Pinpoint the cell where the given text exists, returning its [x, y] midpoint coordinate. 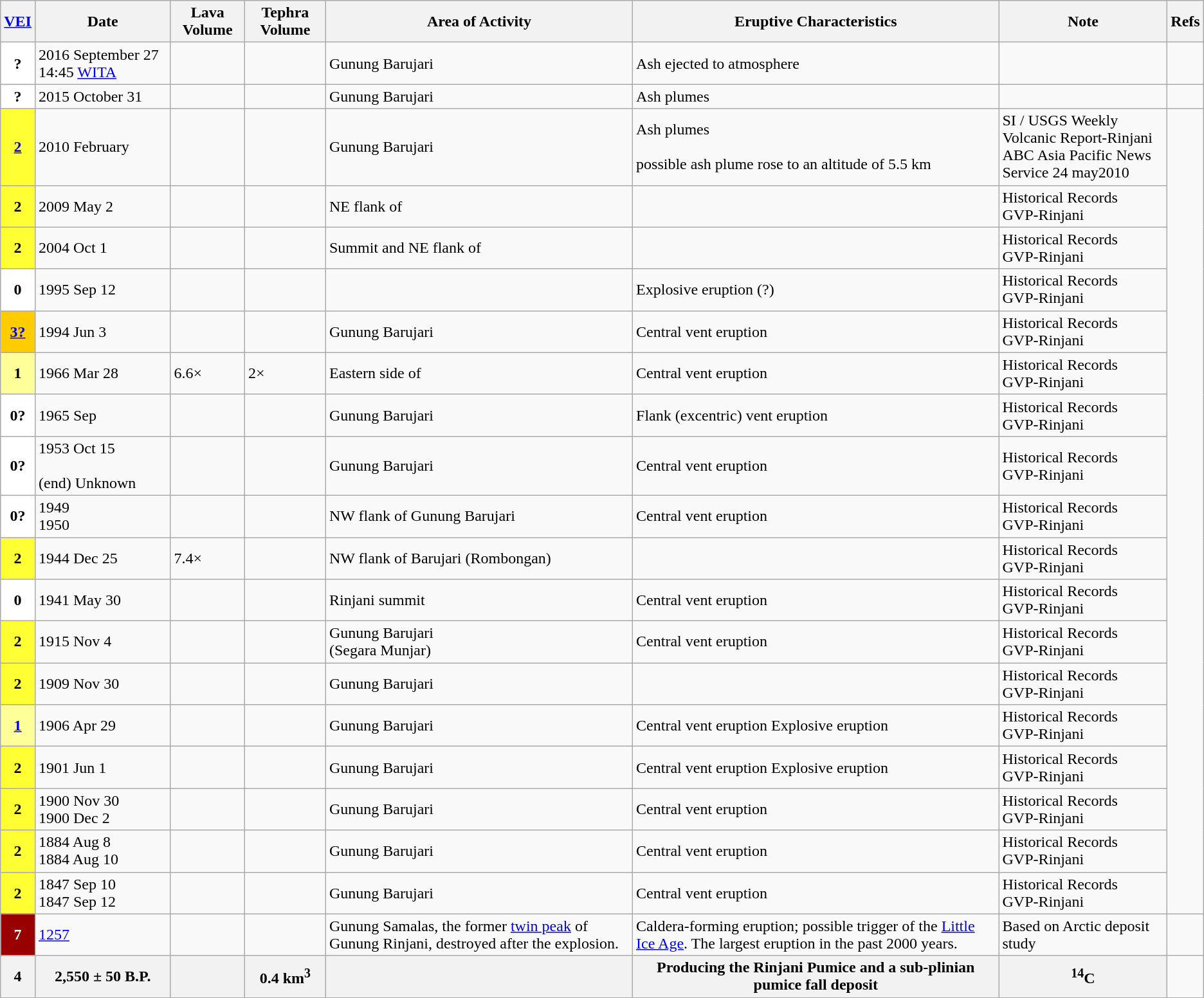
2016 September 27 14:45 WITA [103, 63]
Lava Volume [207, 22]
2010 February [103, 147]
1257 [103, 935]
1994 Jun 3 [103, 332]
3? [18, 332]
1953 Oct 15 (end) Unknown [103, 466]
Gunung Samalas, the former twin peak of Gunung Rinjani, destroyed after the explosion. [479, 935]
Ash plumes [816, 96]
7 [18, 935]
Explosive eruption (?) [816, 289]
Tephra Volume [285, 22]
1915 Nov 4 [103, 642]
1966 Mar 28 [103, 373]
Rinjani summit [479, 601]
2015 October 31 [103, 96]
Ash plumes possible ash plume rose to an altitude of 5.5 km [816, 147]
Area of Activity [479, 22]
1941 May 30 [103, 601]
Flank (excentric) vent eruption [816, 415]
NW flank of Gunung Barujari [479, 516]
7.4× [207, 558]
1847 Sep 101847 Sep 12 [103, 893]
6.6× [207, 373]
Summit and NE flank of [479, 248]
Producing the Rinjani Pumice and a sub-plinian pumice fall deposit [816, 976]
1900 Nov 301900 Dec 2 [103, 809]
Based on Arctic deposit study [1083, 935]
2,550 ± 50 B.P. [103, 976]
Refs [1185, 22]
0.4 km3 [285, 976]
NE flank of [479, 206]
Ash ejected to atmosphere [816, 63]
Gunung Barujari(Segara Munjar) [479, 642]
Date [103, 22]
Note [1083, 22]
2× [285, 373]
Eastern side of [479, 373]
4 [18, 976]
1995 Sep 12 [103, 289]
1909 Nov 30 [103, 684]
19491950 [103, 516]
14C [1083, 976]
2009 May 2 [103, 206]
1901 Jun 1 [103, 768]
SI / USGS Weekly Volcanic Report-Rinjani ABC Asia Pacific News Service 24 may2010 [1083, 147]
Eruptive Characteristics [816, 22]
1884 Aug 81884 Aug 10 [103, 851]
1944 Dec 25 [103, 558]
Caldera-forming eruption; possible trigger of the Little Ice Age. The largest eruption in the past 2000 years. [816, 935]
VEI [18, 22]
2004 Oct 1 [103, 248]
1965 Sep [103, 415]
NW flank of Barujari (Rombongan) [479, 558]
1906 Apr 29 [103, 725]
